Pinpoint the cell where the given text exists, returning its (X, Y) midpoint coordinate. 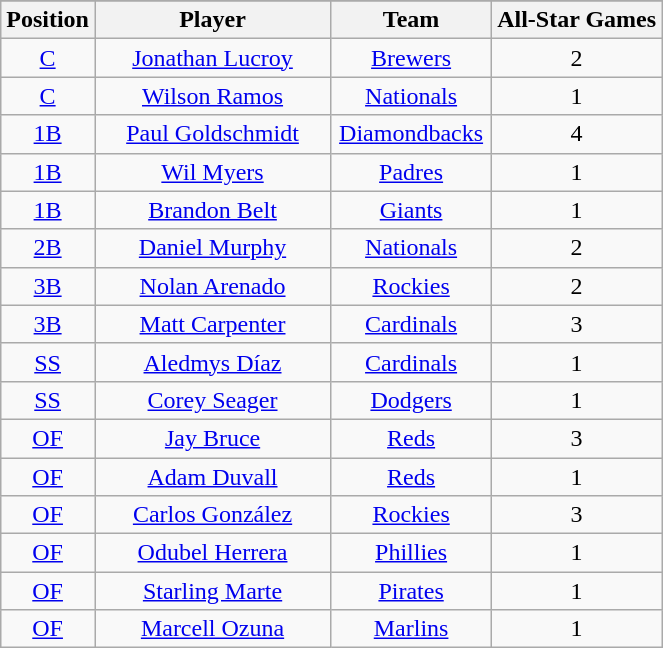
Jonathan Lucroy (212, 58)
Giants (412, 210)
All-Star Games (577, 20)
Carlos González (212, 515)
Padres (412, 172)
Wilson Ramos (212, 96)
Corey Seager (212, 400)
Position (48, 20)
Brewers (412, 58)
Adam Duvall (212, 477)
Starling Marte (212, 591)
2B (48, 248)
Paul Goldschmidt (212, 134)
Brandon Belt (212, 210)
Player (212, 20)
Phillies (412, 553)
Wil Myers (212, 172)
Jay Bruce (212, 438)
Dodgers (412, 400)
Pirates (412, 591)
Daniel Murphy (212, 248)
Team (412, 20)
Marcell Ozuna (212, 629)
Diamondbacks (412, 134)
Nolan Arenado (212, 286)
Marlins (412, 629)
Matt Carpenter (212, 324)
4 (577, 134)
Odubel Herrera (212, 553)
Aledmys Díaz (212, 362)
